Determine the [X, Y] coordinate at the center of the cell enclosing the given text.  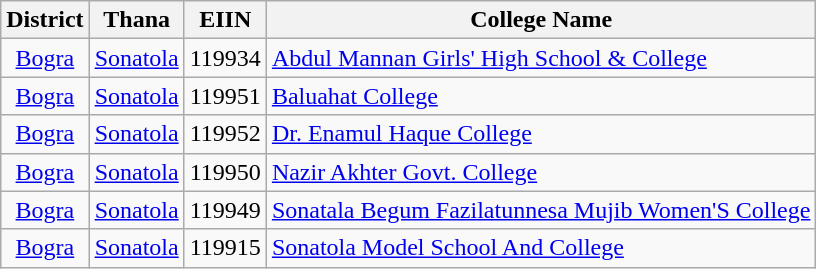
Baluahat College [541, 96]
College Name [541, 20]
119949 [225, 210]
Dr. Enamul Haque College [541, 134]
Thana [136, 20]
119915 [225, 248]
119950 [225, 172]
District [45, 20]
Abdul Mannan Girls' High School & College [541, 58]
Sonatala Begum Fazilatunnesa Mujib Women'S College [541, 210]
Sonatola Model School And College [541, 248]
EIIN [225, 20]
119952 [225, 134]
119934 [225, 58]
Nazir Akhter Govt. College [541, 172]
119951 [225, 96]
